Provide the (X, Y) coordinate of the cell's center where the given text is located.  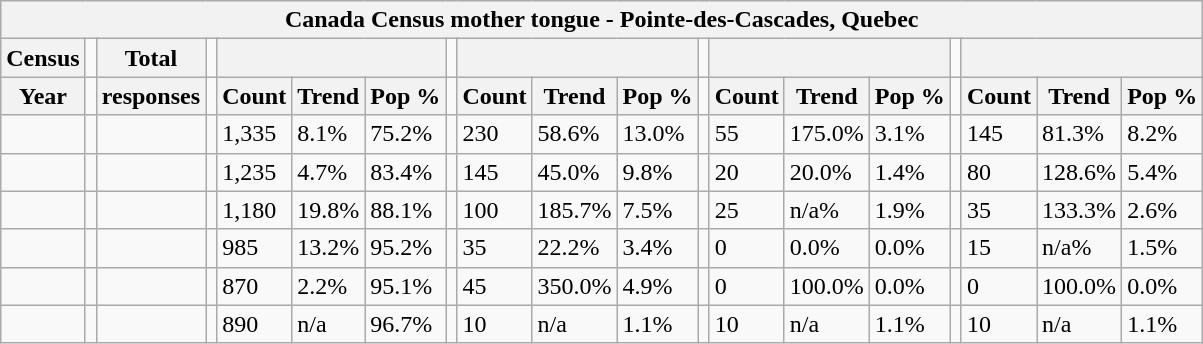
5.4% (1162, 172)
3.4% (658, 248)
83.4% (406, 172)
Year (43, 96)
13.0% (658, 134)
20 (746, 172)
55 (746, 134)
96.7% (406, 324)
4.7% (328, 172)
2.2% (328, 286)
75.2% (406, 134)
870 (254, 286)
1,180 (254, 210)
88.1% (406, 210)
8.1% (328, 134)
58.6% (574, 134)
8.2% (1162, 134)
95.2% (406, 248)
100 (494, 210)
128.6% (1080, 172)
3.1% (910, 134)
responses (150, 96)
2.6% (1162, 210)
985 (254, 248)
15 (998, 248)
4.9% (658, 286)
Canada Census mother tongue - Pointe-des-Cascades, Quebec (602, 20)
80 (998, 172)
1,235 (254, 172)
350.0% (574, 286)
175.0% (826, 134)
Census (43, 58)
7.5% (658, 210)
230 (494, 134)
20.0% (826, 172)
Total (150, 58)
890 (254, 324)
1.9% (910, 210)
45 (494, 286)
25 (746, 210)
185.7% (574, 210)
133.3% (1080, 210)
1.4% (910, 172)
22.2% (574, 248)
1,335 (254, 134)
9.8% (658, 172)
81.3% (1080, 134)
1.5% (1162, 248)
45.0% (574, 172)
95.1% (406, 286)
13.2% (328, 248)
19.8% (328, 210)
